Find where the given text appears and provide that cell's center as [x, y] coordinate. 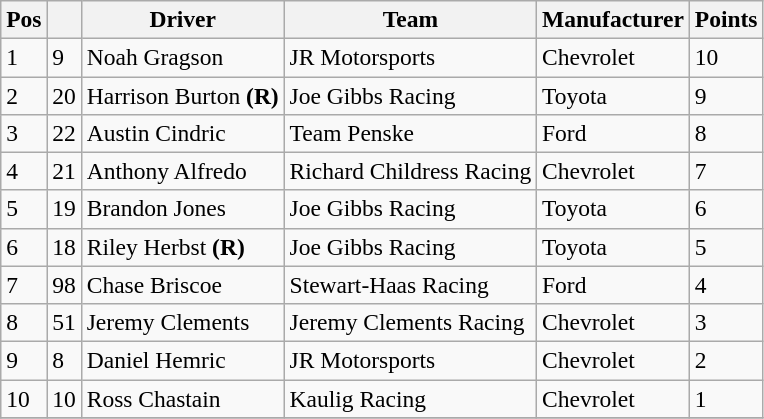
22 [64, 133]
Team Penske [410, 133]
51 [64, 322]
Anthony Alfredo [182, 171]
21 [64, 171]
20 [64, 95]
19 [64, 209]
Riley Herbst (R) [182, 247]
Kaulig Racing [410, 398]
Manufacturer [614, 19]
Team [410, 19]
Chase Briscoe [182, 285]
Jeremy Clements [182, 322]
Points [726, 19]
Pos [24, 19]
Brandon Jones [182, 209]
18 [64, 247]
Harrison Burton (R) [182, 95]
Driver [182, 19]
Austin Cindric [182, 133]
Jeremy Clements Racing [410, 322]
Richard Childress Racing [410, 171]
Noah Gragson [182, 57]
Ross Chastain [182, 398]
98 [64, 285]
Daniel Hemric [182, 360]
Stewart-Haas Racing [410, 285]
